Extract the (x, y) coordinate from the center of the cell holding the provided text.  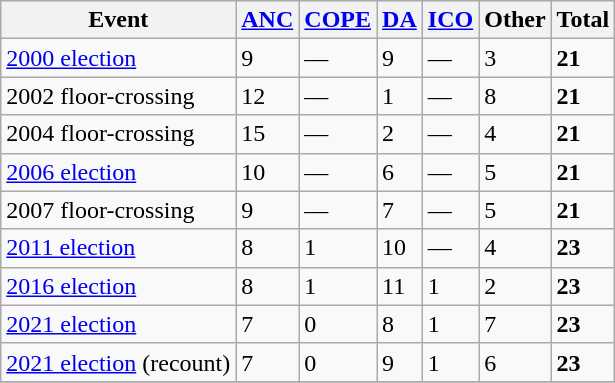
2021 election (recount) (118, 362)
COPE (338, 20)
2016 election (118, 286)
DA (400, 20)
Event (118, 20)
2007 floor-crossing (118, 210)
3 (515, 58)
2011 election (118, 248)
ICO (450, 20)
2021 election (118, 324)
2002 floor-crossing (118, 96)
Total (583, 20)
ANC (268, 20)
12 (268, 96)
11 (400, 286)
2006 election (118, 172)
2004 floor-crossing (118, 134)
15 (268, 134)
2000 election (118, 58)
Other (515, 20)
